Pinpoint the cell where the given text exists, returning its [x, y] midpoint coordinate. 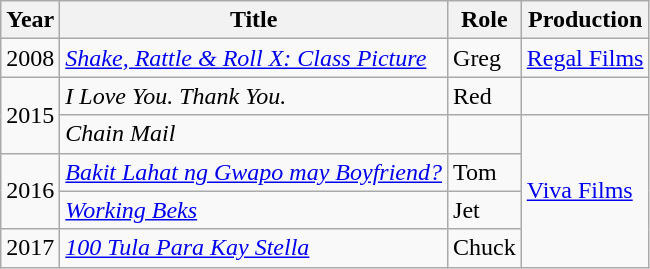
Bakit Lahat ng Gwapo may Boyfriend? [254, 172]
Tom [485, 172]
Chain Mail [254, 134]
Production [585, 20]
2008 [30, 58]
Shake, Rattle & Roll X: Class Picture [254, 58]
I Love You. Thank You. [254, 96]
2017 [30, 248]
Role [485, 20]
Regal Films [585, 58]
Greg [485, 58]
100 Tula Para Kay Stella [254, 248]
Chuck [485, 248]
Red [485, 96]
2016 [30, 191]
Viva Films [585, 191]
2015 [30, 115]
Jet [485, 210]
Title [254, 20]
Year [30, 20]
Working Beks [254, 210]
